Find where the given text appears and provide that cell's center as (x, y) coordinate. 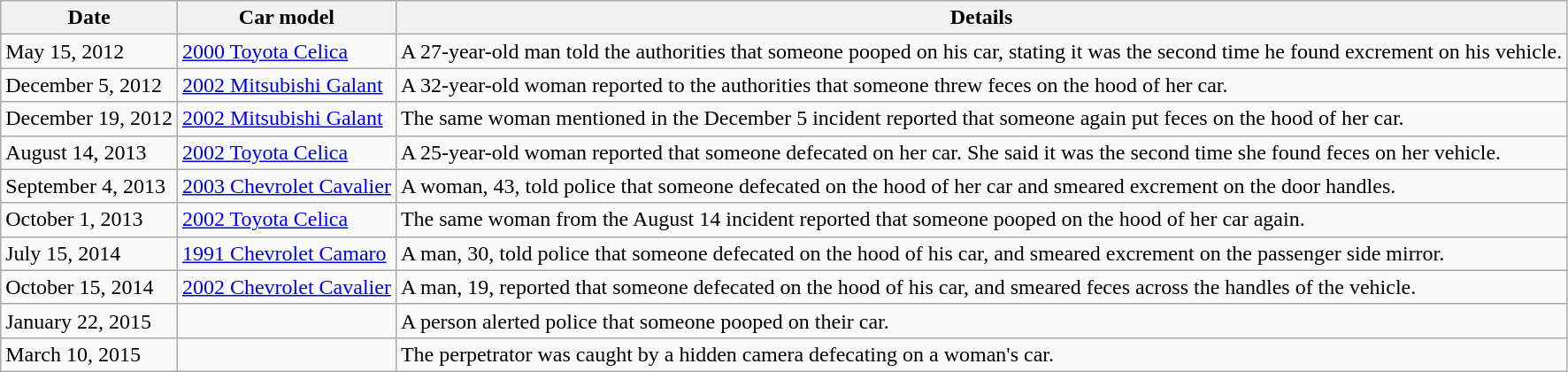
The same woman mentioned in the December 5 incident reported that someone again put feces on the hood of her car. (980, 119)
December 19, 2012 (89, 119)
Car model (287, 18)
Date (89, 18)
The perpetrator was caught by a hidden camera defecating on a woman's car. (980, 354)
May 15, 2012 (89, 51)
July 15, 2014 (89, 253)
January 22, 2015 (89, 321)
October 15, 2014 (89, 287)
A man, 30, told police that someone defecated on the hood of his car, and smeared excrement on the passenger side mirror. (980, 253)
2000 Toyota Celica (287, 51)
August 14, 2013 (89, 152)
A 27-year-old man told the authorities that someone pooped on his car, stating it was the second time he found excrement on his vehicle. (980, 51)
1991 Chevrolet Camaro (287, 253)
A 32-year-old woman reported to the authorities that someone threw feces on the hood of her car. (980, 85)
A man, 19, reported that someone defecated on the hood of his car, and smeared feces across the handles of the vehicle. (980, 287)
2003 Chevrolet Cavalier (287, 186)
Details (980, 18)
The same woman from the August 14 incident reported that someone pooped on the hood of her car again. (980, 220)
December 5, 2012 (89, 85)
A person alerted police that someone pooped on their car. (980, 321)
A 25-year-old woman reported that someone defecated on her car. She said it was the second time she found feces on her vehicle. (980, 152)
October 1, 2013 (89, 220)
A woman, 43, told police that someone defecated on the hood of her car and smeared excrement on the door handles. (980, 186)
2002 Chevrolet Cavalier (287, 287)
September 4, 2013 (89, 186)
March 10, 2015 (89, 354)
